Locate the cell with the specified text and output its (X, Y) center coordinate. 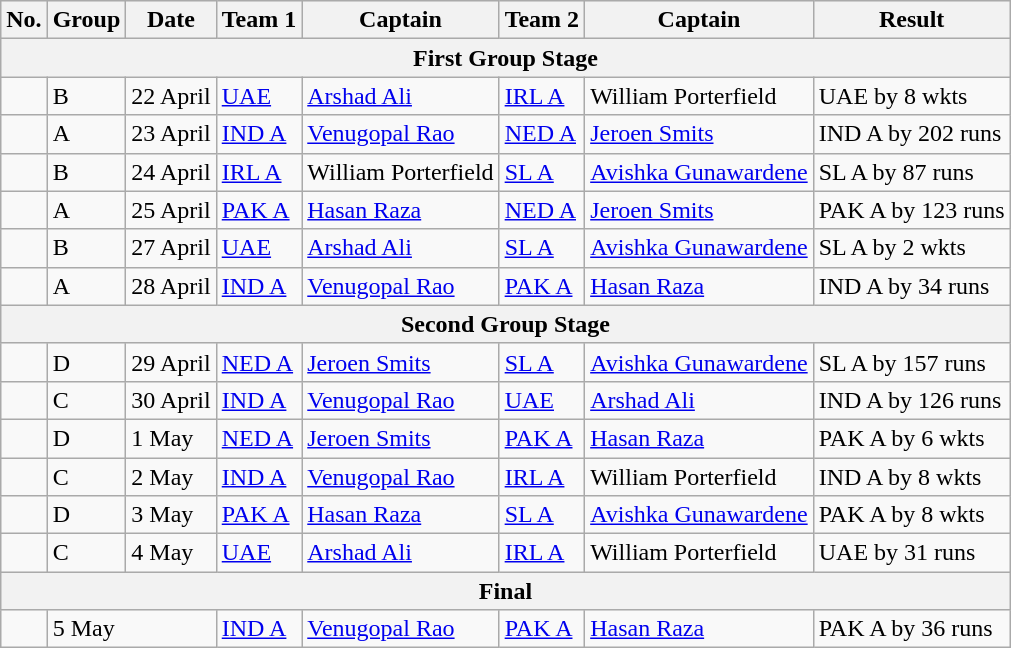
Date (171, 20)
IND A by 8 wkts (912, 477)
PAK A by 8 wkts (912, 515)
SL A by 157 runs (912, 362)
SL A by 87 runs (912, 172)
4 May (171, 553)
PAK A by 123 runs (912, 210)
2 May (171, 477)
No. (24, 20)
25 April (171, 210)
Final (506, 591)
5 May (132, 629)
23 April (171, 134)
Group (86, 20)
Second Group Stage (506, 324)
IND A by 126 runs (912, 400)
SL A by 2 wkts (912, 248)
UAE by 31 runs (912, 553)
Team 2 (542, 20)
PAK A by 36 runs (912, 629)
First Group Stage (506, 58)
29 April (171, 362)
1 May (171, 438)
Result (912, 20)
Team 1 (259, 20)
27 April (171, 248)
3 May (171, 515)
IND A by 202 runs (912, 134)
28 April (171, 286)
30 April (171, 400)
IND A by 34 runs (912, 286)
PAK A by 6 wkts (912, 438)
UAE by 8 wkts (912, 96)
24 April (171, 172)
22 April (171, 96)
